Return [x, y] of the center of cell containing provided text 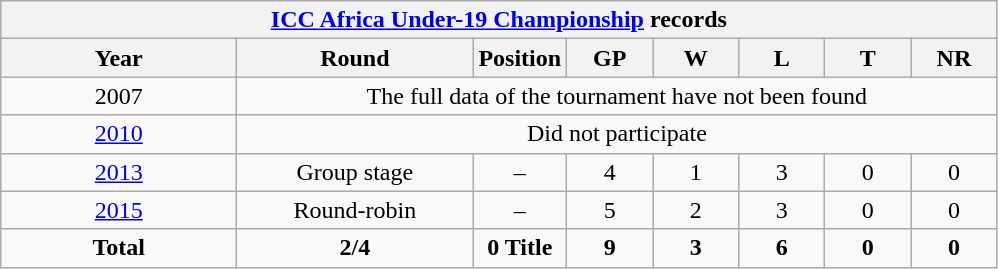
T [868, 58]
2013 [119, 172]
Group stage [355, 172]
NR [954, 58]
Position [520, 58]
5 [610, 210]
The full data of the tournament have not been found [617, 96]
Year [119, 58]
GP [610, 58]
2010 [119, 134]
Round [355, 58]
6 [782, 248]
2015 [119, 210]
L [782, 58]
W [696, 58]
2/4 [355, 248]
1 [696, 172]
4 [610, 172]
2 [696, 210]
ICC Africa Under-19 Championship records [499, 20]
Did not participate [617, 134]
Round-robin [355, 210]
9 [610, 248]
0 Title [520, 248]
Total [119, 248]
2007 [119, 96]
